Determine the (X, Y) coordinate at the center of the cell enclosing the given text.  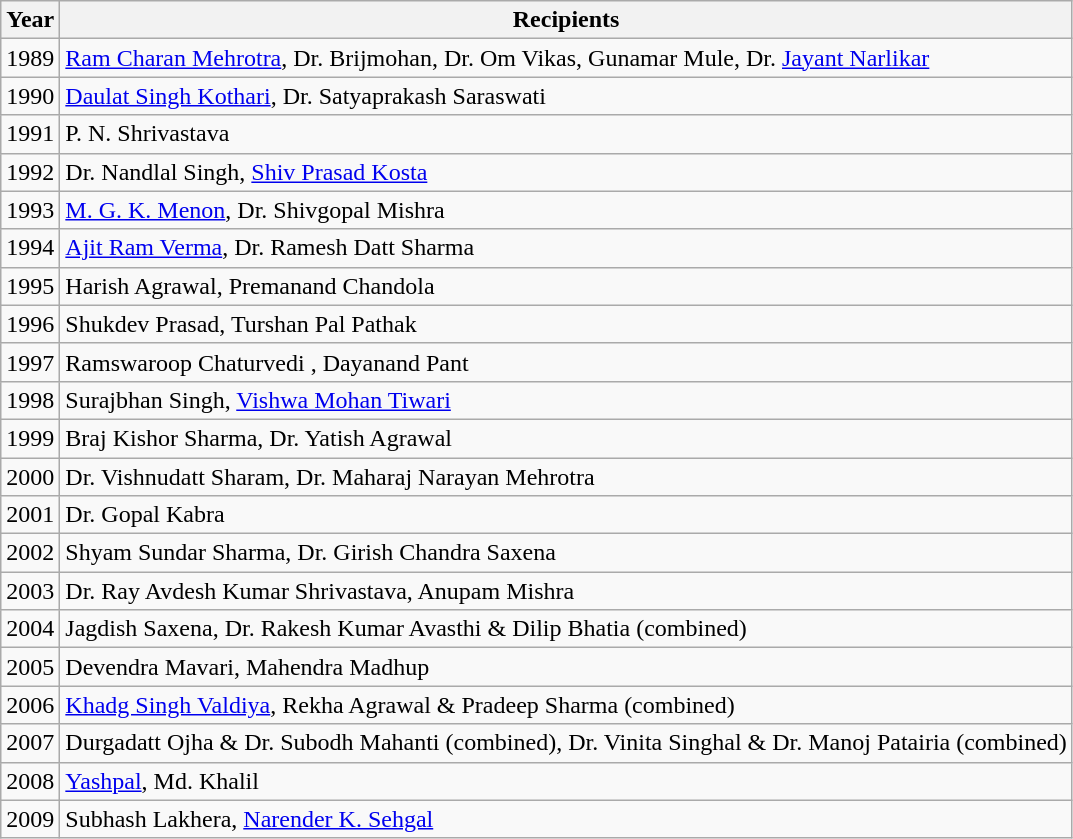
1989 (30, 58)
Surajbhan Singh, Vishwa Mohan Tiwari (566, 400)
Jagdish Saxena, Dr. Rakesh Kumar Avasthi & Dilip Bhatia (combined) (566, 629)
2009 (30, 819)
Durgadatt Ojha & Dr. Subodh Mahanti (combined), Dr. Vinita Singhal & Dr. Manoj Patairia (combined) (566, 743)
1990 (30, 96)
Khadg Singh Valdiya, Rekha Agrawal & Pradeep Sharma (combined) (566, 705)
Dr. Gopal Kabra (566, 515)
2006 (30, 705)
1995 (30, 286)
Devendra Mavari, Mahendra Madhup (566, 667)
2004 (30, 629)
Braj Kishor Sharma, Dr. Yatish Agrawal (566, 438)
Shyam Sundar Sharma, Dr. Girish Chandra Saxena (566, 553)
1992 (30, 172)
2003 (30, 591)
Subhash Lakhera, Narender K. Sehgal (566, 819)
1997 (30, 362)
Dr. Ray Avdesh Kumar Shrivastava, Anupam Mishra (566, 591)
P. N. Shrivastava (566, 134)
2000 (30, 477)
M. G. K. Menon, Dr. Shivgopal Mishra (566, 210)
Yashpal, Md. Khalil (566, 781)
Harish Agrawal, Premanand Chandola (566, 286)
1994 (30, 248)
1999 (30, 438)
Daulat Singh Kothari, Dr. Satyaprakash Saraswati (566, 96)
Shukdev Prasad, Turshan Pal Pathak (566, 324)
2001 (30, 515)
Year (30, 20)
Dr. Vishnudatt Sharam, Dr. Maharaj Narayan Mehrotra (566, 477)
Ajit Ram Verma, Dr. Ramesh Datt Sharma (566, 248)
1991 (30, 134)
2007 (30, 743)
Recipients (566, 20)
Ram Charan Mehrotra, Dr. Brijmohan, Dr. Om Vikas, Gunamar Mule, Dr. Jayant Narlikar (566, 58)
1993 (30, 210)
1996 (30, 324)
2002 (30, 553)
2005 (30, 667)
Ramswaroop Chaturvedi , Dayanand Pant (566, 362)
1998 (30, 400)
Dr. Nandlal Singh, Shiv Prasad Kosta (566, 172)
2008 (30, 781)
